Provide the [X, Y] coordinate of the cell's center where the given text is located.  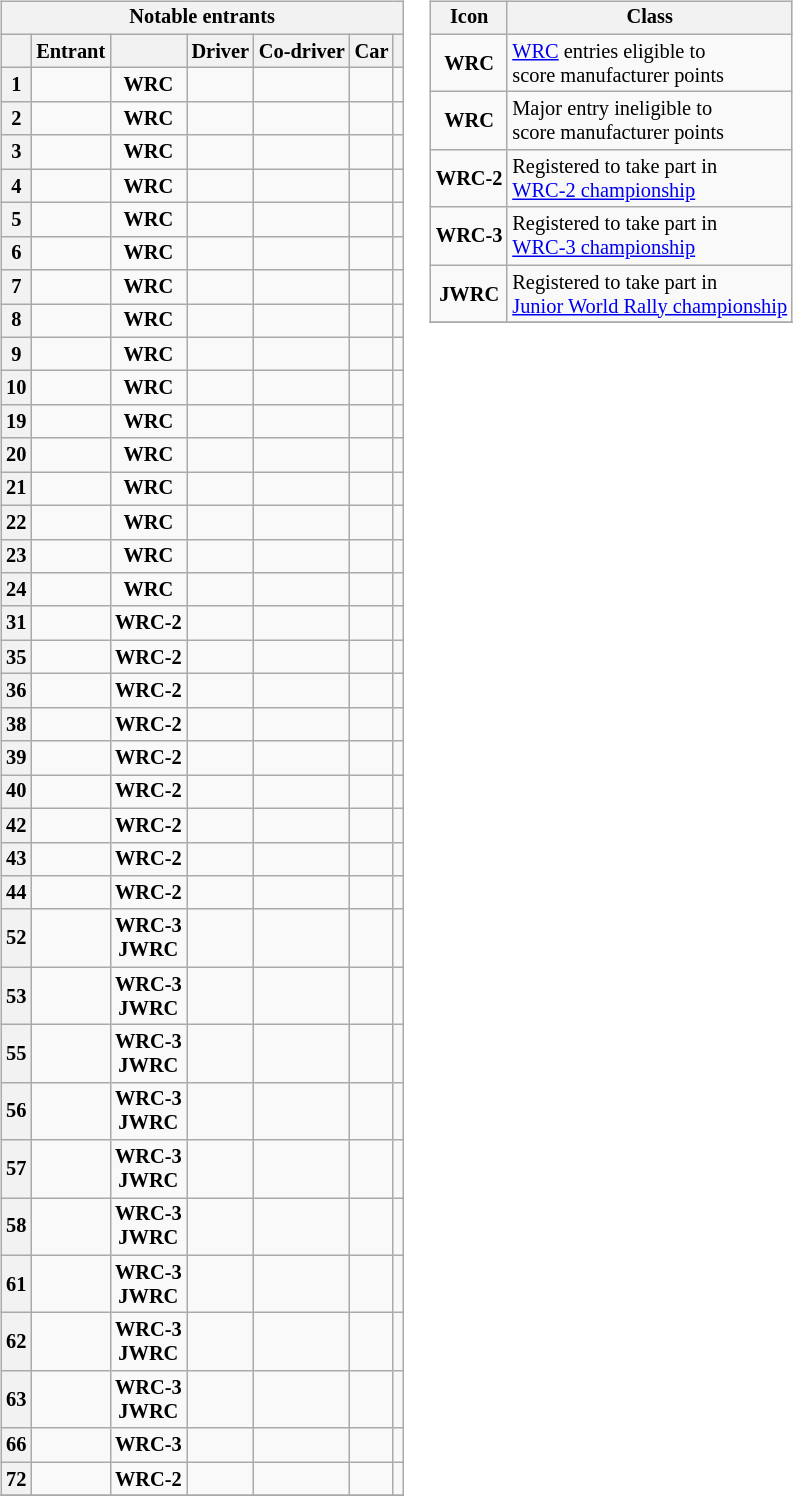
Co-driver [302, 51]
Registered to take part inWRC-2 championship [650, 179]
Registered to take part inWRC-3 championship [650, 236]
Notable entrants [202, 18]
22 [16, 522]
23 [16, 556]
56 [16, 1111]
Car [372, 51]
2 [16, 119]
36 [16, 691]
4 [16, 186]
9 [16, 354]
53 [16, 996]
66 [16, 1445]
52 [16, 938]
JWRC [469, 294]
39 [16, 758]
42 [16, 825]
38 [16, 724]
61 [16, 1284]
31 [16, 623]
Entrant [70, 51]
10 [16, 388]
21 [16, 489]
63 [16, 1400]
8 [16, 321]
7 [16, 287]
44 [16, 893]
62 [16, 1342]
35 [16, 657]
WRC entries eligible toscore manufacturer points [650, 63]
Major entry ineligible toscore manufacturer points [650, 121]
6 [16, 253]
3 [16, 152]
43 [16, 859]
58 [16, 1227]
72 [16, 1479]
5 [16, 220]
40 [16, 792]
57 [16, 1169]
1 [16, 85]
55 [16, 1054]
24 [16, 590]
Icon [469, 18]
Class [650, 18]
Registered to take part inJunior World Rally championship [650, 294]
19 [16, 422]
20 [16, 455]
Driver [220, 51]
